Determine the [x, y] coordinate at the center of the cell enclosing the given text.  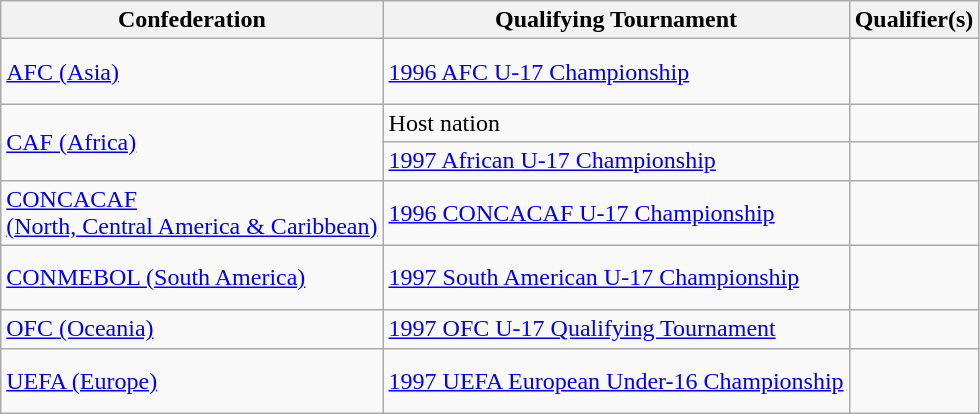
Confederation [192, 20]
Qualifier(s) [914, 20]
1996 AFC U-17 Championship [616, 72]
CAF (Africa) [192, 142]
CONMEBOL (South America) [192, 278]
OFC (Oceania) [192, 329]
AFC (Asia) [192, 72]
CONCACAF(North, Central America & Caribbean) [192, 212]
1997 UEFA European Under-16 Championship [616, 380]
1997 African U-17 Championship [616, 161]
Host nation [616, 123]
UEFA (Europe) [192, 380]
1997 South American U-17 Championship [616, 278]
1997 OFC U-17 Qualifying Tournament [616, 329]
1996 CONCACAF U-17 Championship [616, 212]
Qualifying Tournament [616, 20]
